Scan for the cell matching the given text and deliver its (x, y) coordinate at center. 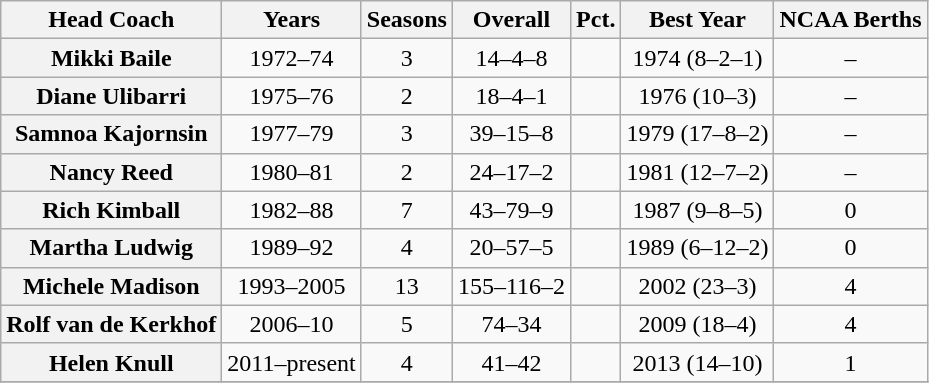
Best Year (698, 20)
1972–74 (292, 58)
Michele Madison (112, 286)
Helen Knull (112, 362)
Overall (511, 20)
1977–79 (292, 134)
2011–present (292, 362)
18–4–1 (511, 96)
43–79–9 (511, 210)
1975–76 (292, 96)
1976 (10–3) (698, 96)
1987 (9–8–5) (698, 210)
Rolf van de Kerkhof (112, 324)
1974 (8–2–1) (698, 58)
1981 (12–7–2) (698, 172)
2002 (23–3) (698, 286)
1980–81 (292, 172)
1989–92 (292, 248)
2013 (14–10) (698, 362)
1993–2005 (292, 286)
Martha Ludwig (112, 248)
Samnoa Kajornsin (112, 134)
Rich Kimball (112, 210)
Seasons (406, 20)
1979 (17–8–2) (698, 134)
Mikki Baile (112, 58)
155–116–2 (511, 286)
39–15–8 (511, 134)
Years (292, 20)
NCAA Berths (850, 20)
Nancy Reed (112, 172)
1982–88 (292, 210)
14–4–8 (511, 58)
20–57–5 (511, 248)
2006–10 (292, 324)
1989 (6–12–2) (698, 248)
13 (406, 286)
24–17–2 (511, 172)
74–34 (511, 324)
2009 (18–4) (698, 324)
5 (406, 324)
Diane Ulibarri (112, 96)
Pct. (596, 20)
Head Coach (112, 20)
7 (406, 210)
41–42 (511, 362)
1 (850, 362)
